Output the [x, y] coordinate of the center of the cell containing the given text.  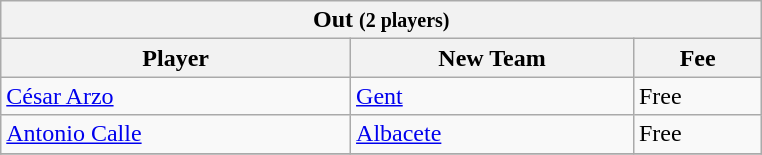
César Arzo [176, 96]
Albacete [492, 134]
New Team [492, 58]
Fee [697, 58]
Out (2 players) [382, 20]
Antonio Calle [176, 134]
Gent [492, 96]
Player [176, 58]
